Detect which cell encompasses the target text, then output its [x, y] center coordinate. 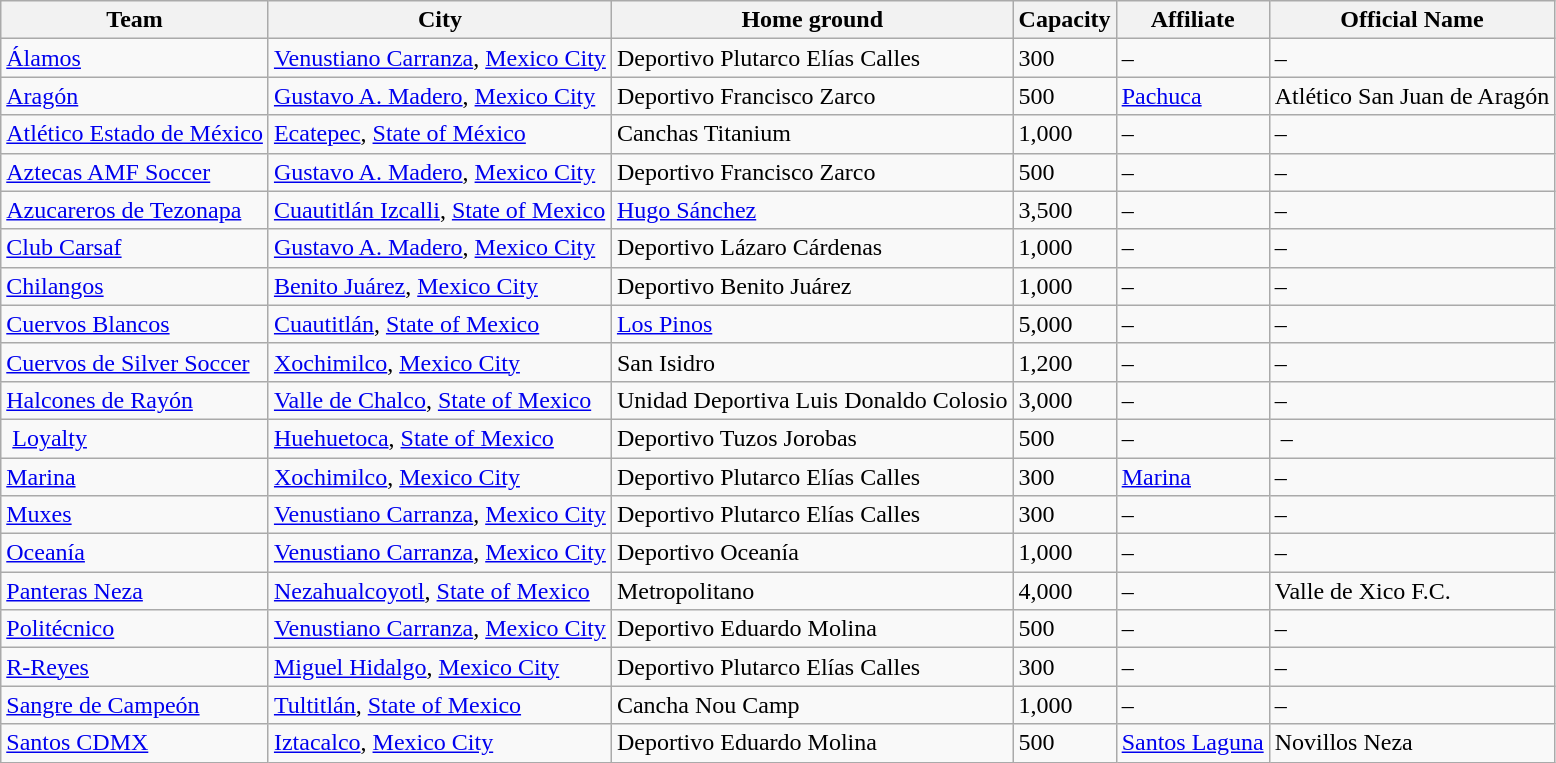
Los Pinos [812, 324]
Ecatepec, State of México [440, 134]
Official Name [1412, 20]
Metropolitano [812, 591]
Cuervos Blancos [135, 324]
Azucareros de Tezonapa [135, 210]
Atlético Estado de México [135, 134]
Home ground [812, 20]
Tultitlán, State of Mexico [440, 705]
Sangre de Campeón [135, 705]
3,000 [1064, 400]
Muxes [135, 515]
Politécnico [135, 629]
Deportivo Oceanía [812, 553]
Santos CDMX [135, 743]
San Isidro [812, 362]
1,200 [1064, 362]
Santos Laguna [1192, 743]
R-Reyes [135, 667]
Valle de Chalco, State of Mexico [440, 400]
Cuautitlán, State of Mexico [440, 324]
Nezahualcoyotl, State of Mexico [440, 591]
Cancha Nou Camp [812, 705]
Team [135, 20]
Deportivo Tuzos Jorobas [812, 438]
Cuautitlán Izcalli, State of Mexico [440, 210]
Cuervos de Silver Soccer [135, 362]
Valle de Xico F.C. [1412, 591]
Novillos Neza [1412, 743]
Deportivo Benito Juárez [812, 286]
Huehuetoca, State of Mexico [440, 438]
Atlético San Juan de Aragón [1412, 96]
Benito Juárez, Mexico City [440, 286]
Miguel Hidalgo, Mexico City [440, 667]
City [440, 20]
Oceanía [135, 553]
Halcones de Rayón [135, 400]
Aztecas AMF Soccer [135, 172]
Capacity [1064, 20]
Iztacalco, Mexico City [440, 743]
Club Carsaf [135, 248]
Affiliate [1192, 20]
5,000 [1064, 324]
Unidad Deportiva Luis Donaldo Colosio [812, 400]
Canchas Titanium [812, 134]
Pachuca [1192, 96]
Panteras Neza [135, 591]
Loyalty [135, 438]
4,000 [1064, 591]
Hugo Sánchez [812, 210]
Álamos [135, 58]
Deportivo Lázaro Cárdenas [812, 248]
3,500 [1064, 210]
Aragón [135, 96]
Chilangos [135, 286]
